Return (x, y) of the center of cell containing provided text 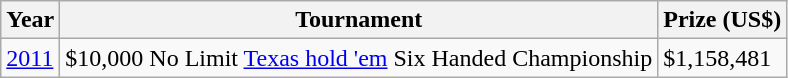
Prize (US$) (722, 20)
$1,158,481 (722, 58)
Tournament (359, 20)
$10,000 No Limit Texas hold 'em Six Handed Championship (359, 58)
Year (30, 20)
2011 (30, 58)
